Determine the [x, y] coordinate at the center of the cell enclosing the given text.  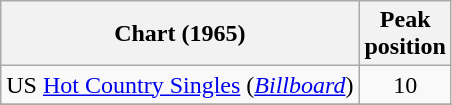
US Hot Country Singles (Billboard) [180, 85]
10 [405, 85]
Chart (1965) [180, 34]
Peakposition [405, 34]
